Find where the given text appears and provide that cell's center as (x, y) coordinate. 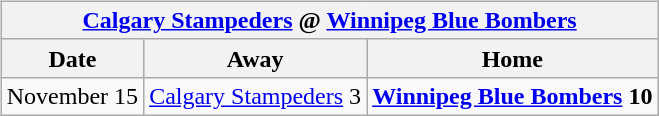
Calgary Stampeders 3 (256, 96)
Away (256, 58)
Winnipeg Blue Bombers 10 (512, 96)
November 15 (72, 96)
Home (512, 58)
Date (72, 58)
Calgary Stampeders @ Winnipeg Blue Bombers (330, 20)
